Capture the cell that displays the provided text and extract its (X, Y) central coordinate. 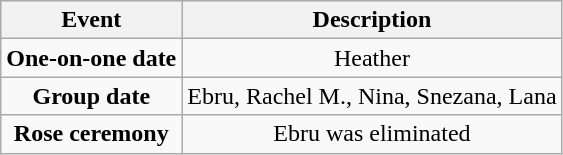
Ebru, Rachel M., Nina, Snezana, Lana (372, 96)
Ebru was eliminated (372, 134)
Group date (92, 96)
Rose ceremony (92, 134)
One-on-one date (92, 58)
Event (92, 20)
Description (372, 20)
Heather (372, 58)
